Return the (x, y) coordinate for the center point of the cell that contains the specified text.  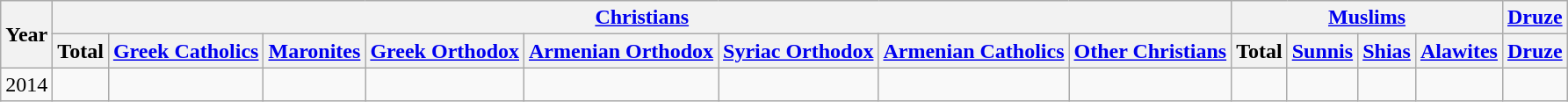
2014 (26, 84)
Greek Orthodox (444, 51)
Maronites (314, 51)
Armenian Catholics (973, 51)
Christians (642, 18)
Syriac Orthodox (798, 51)
Armenian Orthodox (622, 51)
Muslims (1367, 18)
Other Christians (1151, 51)
Alawites (1458, 51)
Shias (1387, 51)
Year (26, 34)
Greek Catholics (186, 51)
Sunnis (1322, 51)
